Return [X, Y] of the center of cell containing provided text 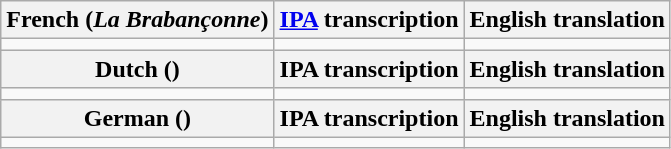
French (La Brabançonne) [138, 20]
German () [138, 118]
Dutch () [138, 69]
